Capture the cell that displays the provided text and extract its (X, Y) central coordinate. 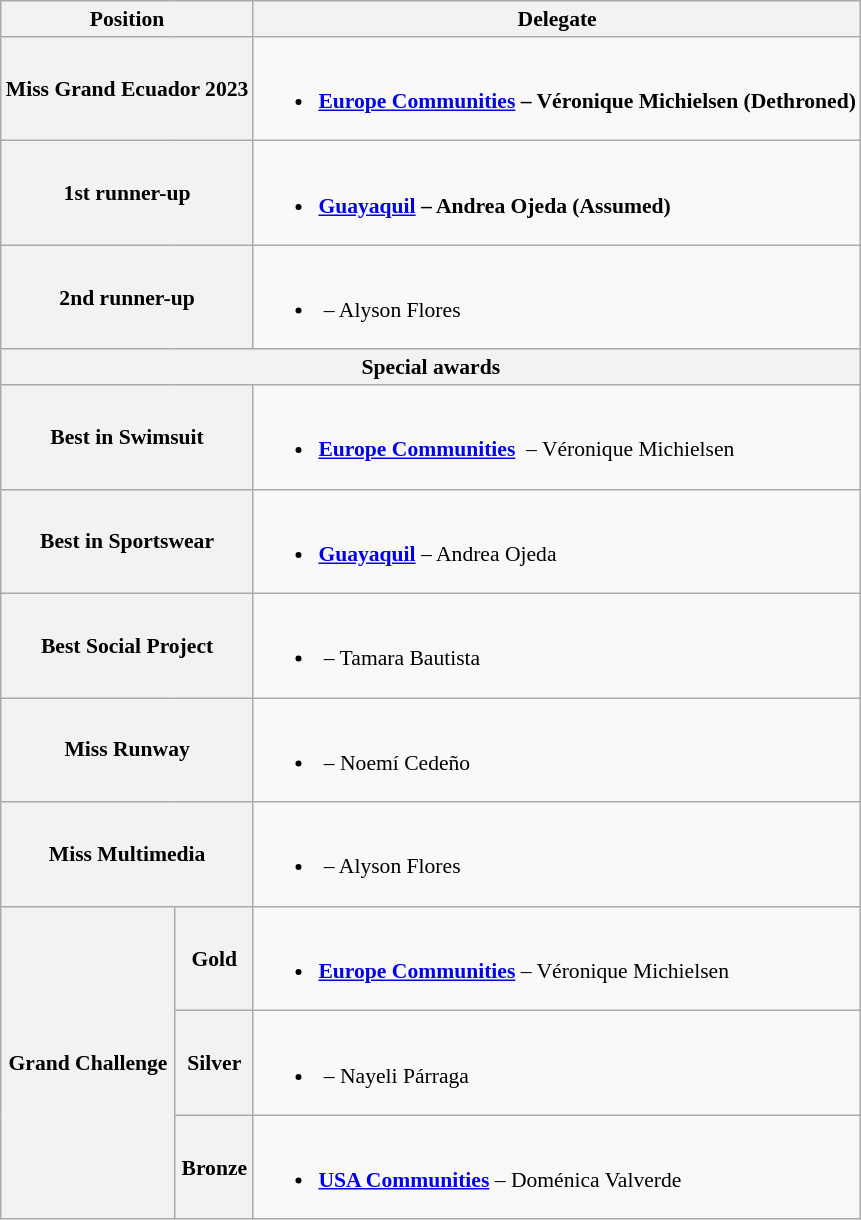
Best in Sportswear (128, 542)
Delegate (557, 19)
Guayaquil – Andrea Ojeda (557, 542)
Best Social Project (128, 646)
Position (128, 19)
2nd runner-up (128, 297)
Europe Communities – Véronique Michielsen (Dethroned) (557, 89)
Guayaquil – Andrea Ojeda (Assumed) (557, 193)
Miss Multimedia (128, 854)
Special awards (431, 368)
Miss Grand Ecuador 2023 (128, 89)
Gold (214, 959)
USA Communities – Doménica Valverde (557, 1167)
Bronze (214, 1167)
– Noemí Cedeño (557, 750)
– Nayeli Párraga (557, 1063)
1st runner-up (128, 193)
Grand Challenge (88, 1064)
Best in Swimsuit (128, 437)
– Tamara Bautista (557, 646)
Miss Runway (128, 750)
Silver (214, 1063)
